Return the [X, Y] coordinate for the center point of the cell that contains the specified text.  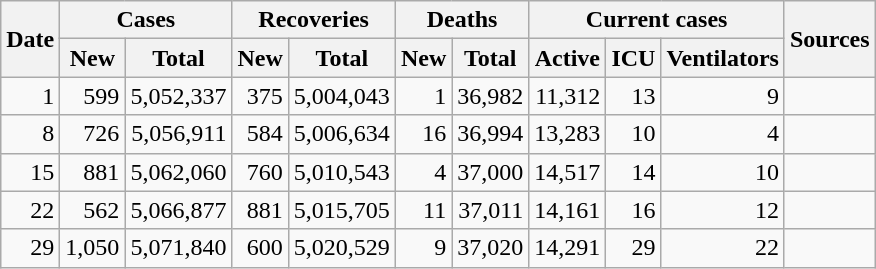
5,056,911 [178, 134]
5,062,060 [178, 172]
Deaths [462, 20]
562 [92, 210]
Date [30, 39]
5,071,840 [178, 248]
36,994 [490, 134]
584 [260, 134]
Cases [146, 20]
760 [260, 172]
5,020,529 [342, 248]
5,006,634 [342, 134]
8 [30, 134]
5,066,877 [178, 210]
37,000 [490, 172]
14,291 [568, 248]
Ventilators [723, 58]
600 [260, 248]
14,161 [568, 210]
599 [92, 96]
36,982 [490, 96]
12 [723, 210]
14 [634, 172]
14,517 [568, 172]
5,015,705 [342, 210]
ICU [634, 58]
5,010,543 [342, 172]
11 [423, 210]
1,050 [92, 248]
375 [260, 96]
726 [92, 134]
13,283 [568, 134]
11,312 [568, 96]
13 [634, 96]
5,052,337 [178, 96]
Active [568, 58]
5,004,043 [342, 96]
Recoveries [314, 20]
37,011 [490, 210]
Sources [830, 39]
37,020 [490, 248]
Current cases [657, 20]
15 [30, 172]
